Pinpoint the cell where the given text exists, returning its [x, y] midpoint coordinate. 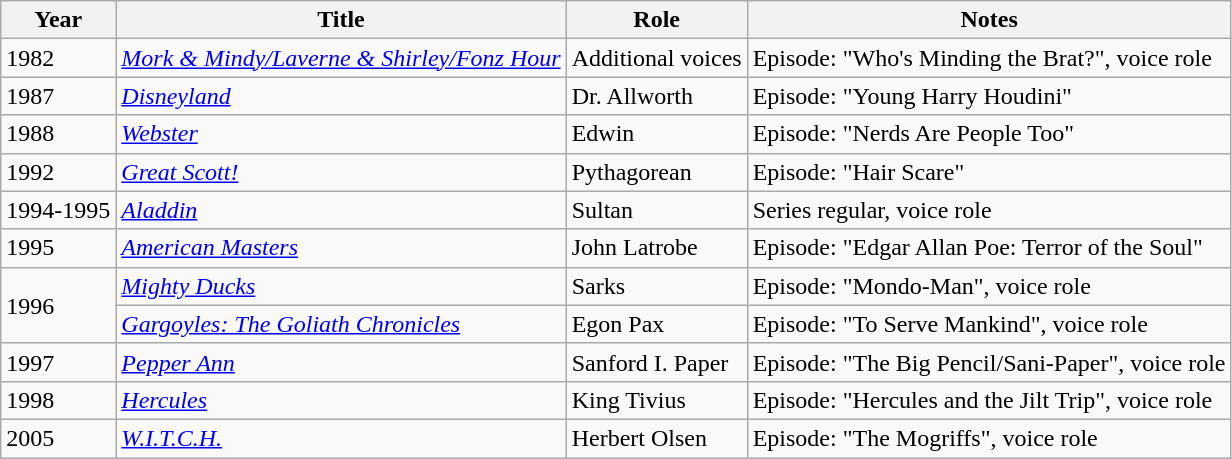
1998 [58, 400]
Episode: "Hercules and the Jilt Trip", voice role [989, 400]
Webster [341, 134]
John Latrobe [656, 248]
Episode: "Young Harry Houdini" [989, 96]
1995 [58, 248]
Hercules [341, 400]
Additional voices [656, 58]
Herbert Olsen [656, 438]
Mighty Ducks [341, 286]
Sarks [656, 286]
Disneyland [341, 96]
1996 [58, 305]
1994-1995 [58, 210]
Sanford I. Paper [656, 362]
Sultan [656, 210]
Episode: "Hair Scare" [989, 172]
1987 [58, 96]
Episode: "To Serve Mankind", voice role [989, 324]
Episode: "Mondo-Man", voice role [989, 286]
1982 [58, 58]
Notes [989, 20]
Episode: "Nerds Are People Too" [989, 134]
Pythagorean [656, 172]
1992 [58, 172]
Gargoyles: The Goliath Chronicles [341, 324]
King Tivius [656, 400]
Episode: "Edgar Allan Poe: Terror of the Soul" [989, 248]
Egon Pax [656, 324]
2005 [58, 438]
1997 [58, 362]
Series regular, voice role [989, 210]
Role [656, 20]
Episode: "Who's Minding the Brat?", voice role [989, 58]
Dr. Allworth [656, 96]
1988 [58, 134]
Title [341, 20]
Aladdin [341, 210]
Episode: "The Mogriffs", voice role [989, 438]
American Masters [341, 248]
Edwin [656, 134]
W.I.T.C.H. [341, 438]
Year [58, 20]
Pepper Ann [341, 362]
Mork & Mindy/Laverne & Shirley/Fonz Hour [341, 58]
Great Scott! [341, 172]
Episode: "The Big Pencil/Sani-Paper", voice role [989, 362]
